Detect which cell encompasses the target text, then output its (X, Y) center coordinate. 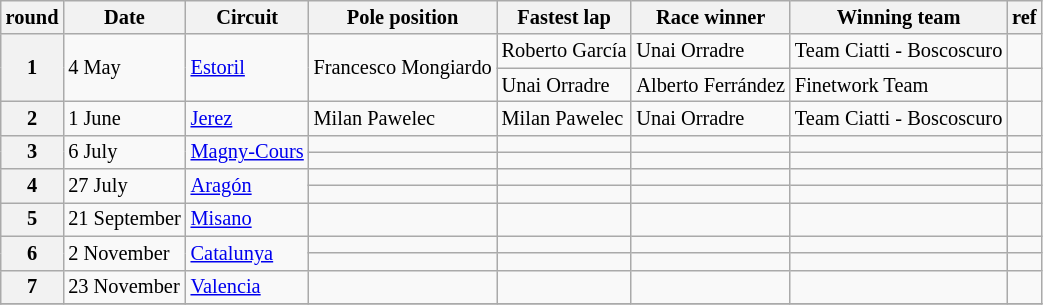
Pole position (403, 17)
Valencia (248, 287)
Estoril (248, 68)
1 (32, 68)
5 (32, 219)
Finetwork Team (898, 85)
Date (124, 17)
27 July (124, 186)
Alberto Ferrández (710, 85)
Aragón (248, 186)
4 (32, 186)
ref (1024, 17)
6 (32, 253)
3 (32, 152)
Winning team (898, 17)
Catalunya (248, 253)
2 (32, 118)
7 (32, 287)
2 November (124, 253)
1 June (124, 118)
Francesco Mongiardo (403, 68)
Jerez (248, 118)
Roberto García (564, 51)
Fastest lap (564, 17)
Misano (248, 219)
Circuit (248, 17)
4 May (124, 68)
6 July (124, 152)
21 September (124, 219)
23 November (124, 287)
round (32, 17)
Race winner (710, 17)
Magny-Cours (248, 152)
